Return (X, Y) of the center of cell containing provided text 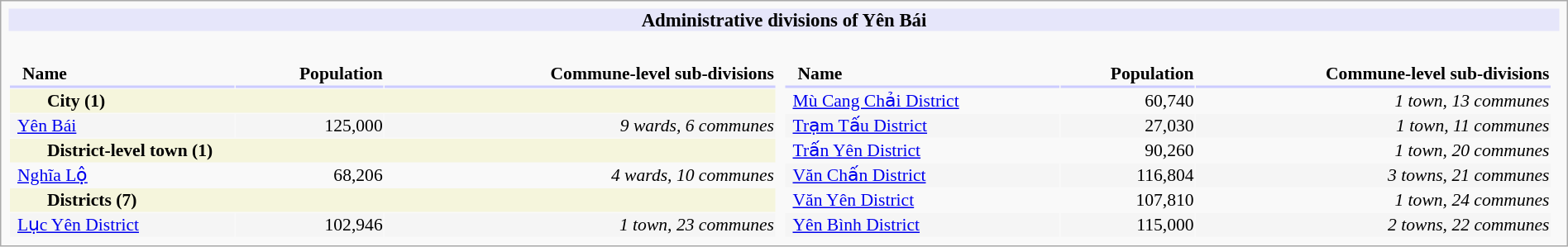
Nghĩa Lộ (122, 175)
Mù Cang Chải District (923, 101)
City (1) (393, 101)
1 town, 20 communes (1374, 150)
1 town, 13 communes (1374, 101)
27,030 (1128, 126)
3 towns, 21 communes (1374, 175)
107,810 (1128, 200)
Lục Yên District (122, 225)
Districts (7) (393, 200)
102,946 (309, 225)
Trấn Yên District (923, 150)
4 wards, 10 communes (581, 175)
District-level town (1) (393, 150)
90,260 (1128, 150)
1 town, 24 communes (1374, 200)
Văn Yên District (923, 200)
Văn Chấn District (923, 175)
Trạm Tấu District (923, 126)
Administrative divisions of Yên Bái (784, 20)
115,000 (1128, 225)
125,000 (309, 126)
1 town, 11 communes (1374, 126)
2 towns, 22 communes (1374, 225)
Yên Bái (122, 126)
1 town, 23 communes (581, 225)
68,206 (309, 175)
9 wards, 6 communes (581, 126)
60,740 (1128, 101)
116,804 (1128, 175)
Yên Bình District (923, 225)
